Return [X, Y] of the center of cell containing provided text 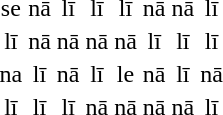
le [126, 74]
